Pinpoint the cell where the given text exists, returning its [X, Y] midpoint coordinate. 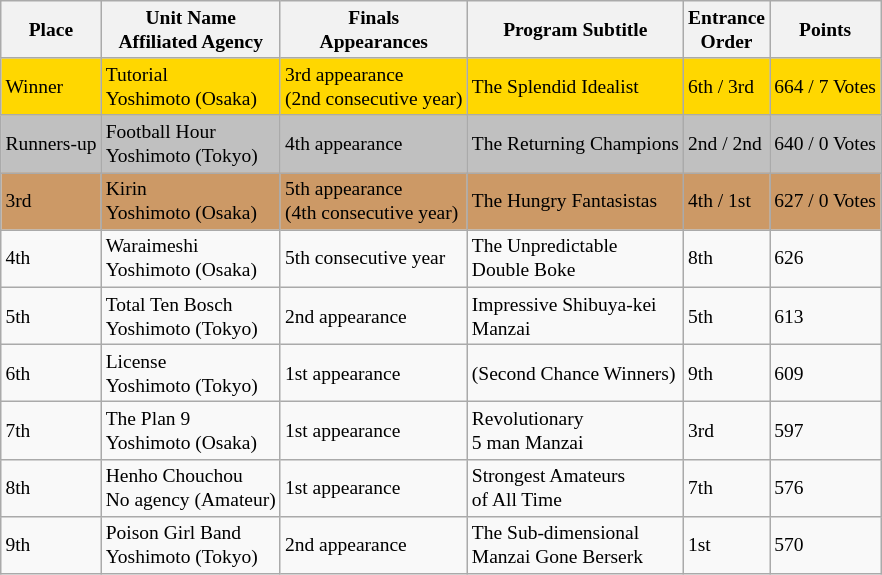
626 [826, 258]
664 / 7 Votes [826, 86]
Runners-up [51, 144]
4th [51, 258]
Program Subtitle [575, 30]
Unit NameAffiliated Agency [190, 30]
609 [826, 372]
1st [726, 544]
4th appearance [374, 144]
640 / 0 Votes [826, 144]
5th appearance(4th consecutive year) [374, 202]
576 [826, 488]
627 / 0 Votes [826, 202]
3rd appearance(2nd consecutive year) [374, 86]
Winner [51, 86]
The UnpredictableDouble Boke [575, 258]
Poison Girl BandYoshimoto (Tokyo) [190, 544]
TutorialYoshimoto (Osaka) [190, 86]
613 [826, 316]
The Sub-dimensionalManzai Gone Berserk [575, 544]
Football HourYoshimoto (Tokyo) [190, 144]
WaraimeshiYoshimoto (Osaka) [190, 258]
Strongest Amateursof All Time [575, 488]
6th / 3rd [726, 86]
The Returning Champions [575, 144]
EntranceOrder [726, 30]
4th / 1st [726, 202]
Revolutionary5 man Manzai [575, 430]
Total Ten BoschYoshimoto (Tokyo) [190, 316]
2nd / 2nd [726, 144]
Place [51, 30]
KirinYoshimoto (Osaka) [190, 202]
Henho ChouchouNo agency (Amateur) [190, 488]
The Hungry Fantasistas [575, 202]
LicenseYoshimoto (Tokyo) [190, 372]
597 [826, 430]
(Second Chance Winners) [575, 372]
Points [826, 30]
FinalsAppearances [374, 30]
570 [826, 544]
Impressive Shibuya-keiManzai [575, 316]
6th [51, 372]
The Plan 9Yoshimoto (Osaka) [190, 430]
The Splendid Idealist [575, 86]
5th consecutive year [374, 258]
